Pinpoint the cell where the given text exists, returning its [X, Y] midpoint coordinate. 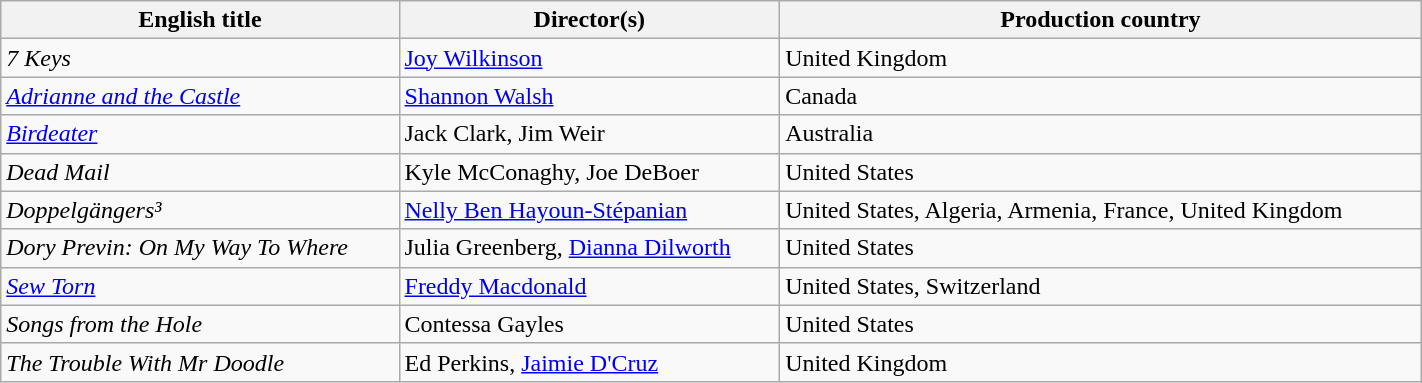
Shannon Walsh [590, 96]
7 Keys [200, 58]
Joy Wilkinson [590, 58]
Dead Mail [200, 172]
English title [200, 20]
The Trouble With Mr Doodle [200, 362]
Kyle McConaghy, Joe DeBoer [590, 172]
Ed Perkins, Jaimie D'Cruz [590, 362]
Jack Clark, Jim Weir [590, 134]
United States, Switzerland [1101, 286]
Contessa Gayles [590, 324]
Sew Torn [200, 286]
Production country [1101, 20]
Julia Greenberg, Dianna Dilworth [590, 248]
Dory Previn: On My Way To Where [200, 248]
Songs from the Hole [200, 324]
Freddy Macdonald [590, 286]
Adrianne and the Castle [200, 96]
Doppelgängers³ [200, 210]
Canada [1101, 96]
Birdeater [200, 134]
Nelly Ben Hayoun-Stépanian [590, 210]
United States, Algeria, Armenia, France, United Kingdom [1101, 210]
Australia [1101, 134]
Director(s) [590, 20]
